Pinpoint the cell where the given text exists, returning its (X, Y) midpoint coordinate. 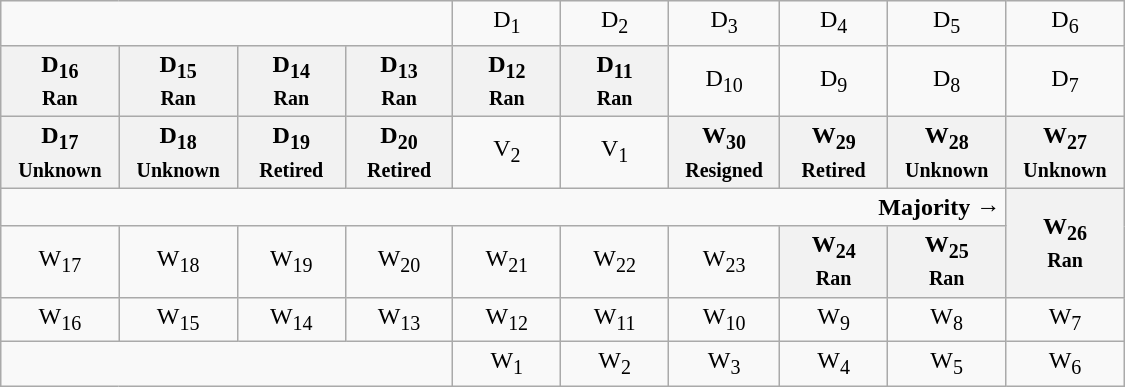
W27Unknown (1065, 152)
W18 (178, 262)
W15 (178, 319)
W2 (615, 364)
W4 (834, 364)
D18Unknown (178, 152)
D15Ran (178, 80)
W6 (1065, 364)
W3 (724, 364)
W23 (724, 262)
D8 (947, 80)
W30Resigned (724, 152)
W29Retired (834, 152)
V1 (615, 152)
D16Ran (60, 80)
D5 (947, 23)
D17Unknown (60, 152)
W10 (724, 319)
W14 (291, 319)
D1 (507, 23)
D9 (834, 80)
W12 (507, 319)
W11 (615, 319)
D14Ran (291, 80)
W13 (399, 319)
W7 (1065, 319)
W19 (291, 262)
D11Ran (615, 80)
W16 (60, 319)
D2 (615, 23)
W5 (947, 364)
D7 (1065, 80)
W8 (947, 319)
D10 (724, 80)
V2 (507, 152)
W17 (60, 262)
W22 (615, 262)
W24Ran (834, 262)
D3 (724, 23)
W25Ran (947, 262)
W1 (507, 364)
D20Retired (399, 152)
D4 (834, 23)
W26Ran (1065, 242)
D13Ran (399, 80)
D6 (1065, 23)
W21 (507, 262)
W20 (399, 262)
W28Unknown (947, 152)
Majority → (504, 207)
W9 (834, 319)
D19Retired (291, 152)
D12Ran (507, 80)
